Locate the cell with the specified text and output its [x, y] center coordinate. 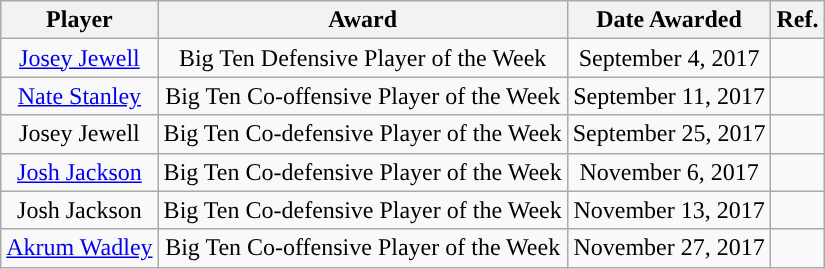
September 4, 2017 [669, 58]
Big Ten Defensive Player of the Week [362, 58]
Akrum Wadley [80, 248]
Nate Stanley [80, 96]
Ref. [798, 20]
Award [362, 20]
Date Awarded [669, 20]
Player [80, 20]
November 13, 2017 [669, 210]
November 6, 2017 [669, 172]
September 11, 2017 [669, 96]
November 27, 2017 [669, 248]
September 25, 2017 [669, 134]
